Capture the cell that displays the provided text and extract its (X, Y) central coordinate. 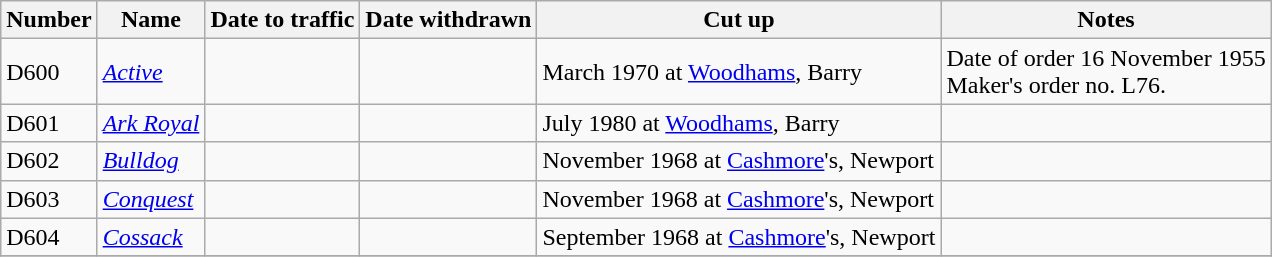
Date to traffic (282, 20)
Number (49, 20)
D602 (49, 161)
D600 (49, 72)
July 1980 at Woodhams, Barry (739, 123)
Notes (1106, 20)
Cut up (739, 20)
D603 (49, 199)
Active (151, 72)
Conquest (151, 199)
Date of order 16 November 1955Maker's order no. L76. (1106, 72)
D604 (49, 237)
September 1968 at Cashmore's, Newport (739, 237)
March 1970 at Woodhams, Barry (739, 72)
Ark Royal (151, 123)
Bulldog (151, 161)
Name (151, 20)
D601 (49, 123)
Cossack (151, 237)
Date withdrawn (448, 20)
